Extract the (x, y) coordinate from the center of the cell holding the provided text.  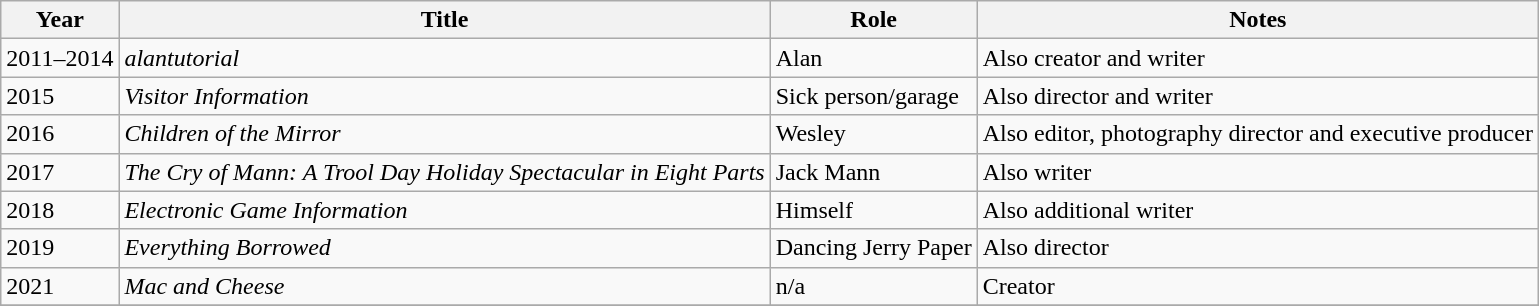
Sick person/garage (874, 96)
Electronic Game Information (444, 210)
Year (60, 20)
2015 (60, 96)
Role (874, 20)
alantutorial (444, 58)
Also creator and writer (1258, 58)
2011–2014 (60, 58)
Alan (874, 58)
Dancing Jerry Paper (874, 248)
Everything Borrowed (444, 248)
Also director and writer (1258, 96)
Notes (1258, 20)
Children of the Mirror (444, 134)
Himself (874, 210)
2021 (60, 286)
Also editor, photography director and executive producer (1258, 134)
Mac and Cheese (444, 286)
n/a (874, 286)
2016 (60, 134)
Wesley (874, 134)
Creator (1258, 286)
Also director (1258, 248)
Visitor Information (444, 96)
2017 (60, 172)
2018 (60, 210)
Title (444, 20)
2019 (60, 248)
The Cry of Mann: A Trool Day Holiday Spectacular in Eight Parts (444, 172)
Also writer (1258, 172)
Also additional writer (1258, 210)
Jack Mann (874, 172)
